Determine the [X, Y] coordinate at the center of the cell enclosing the given text.  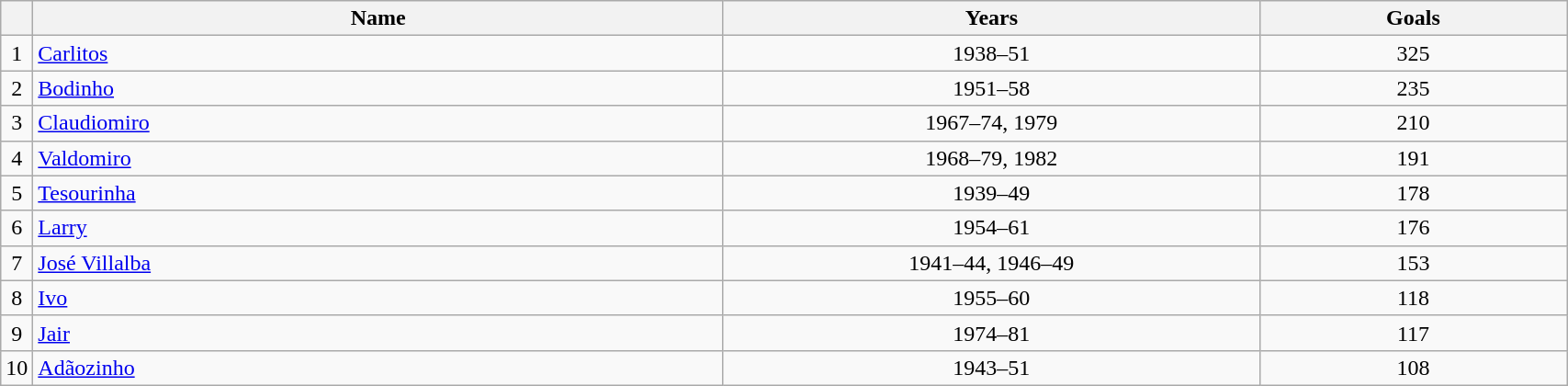
191 [1413, 158]
1943–51 [991, 368]
Ivo [378, 298]
108 [1413, 368]
210 [1413, 123]
7 [17, 263]
1 [17, 53]
8 [17, 298]
6 [17, 228]
176 [1413, 228]
Larry [378, 228]
Claudiomiro [378, 123]
178 [1413, 193]
Bodinho [378, 88]
118 [1413, 298]
3 [17, 123]
José Villalba [378, 263]
1939–49 [991, 193]
2 [17, 88]
1941–44, 1946–49 [991, 263]
1967–74, 1979 [991, 123]
153 [1413, 263]
1968–79, 1982 [991, 158]
Name [378, 18]
5 [17, 193]
4 [17, 158]
235 [1413, 88]
1954–61 [991, 228]
325 [1413, 53]
1955–60 [991, 298]
Adãozinho [378, 368]
Valdomiro [378, 158]
1951–58 [991, 88]
10 [17, 368]
Carlitos [378, 53]
Goals [1413, 18]
9 [17, 333]
1938–51 [991, 53]
117 [1413, 333]
Years [991, 18]
Jair [378, 333]
Tesourinha [378, 193]
1974–81 [991, 333]
